For the text-containing cell, return its midpoint in [x, y] coordinate format. 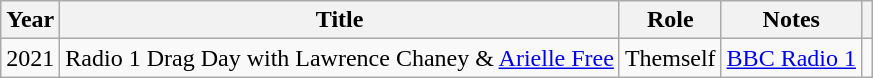
Notes [791, 20]
Title [340, 20]
Themself [670, 58]
Year [30, 20]
Role [670, 20]
2021 [30, 58]
Radio 1 Drag Day with Lawrence Chaney & Arielle Free [340, 58]
BBC Radio 1 [791, 58]
